Identify which cell holds the provided text, then report its (X, Y) central coordinate. 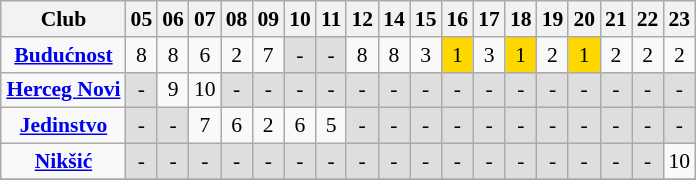
07 (205, 19)
12 (362, 19)
05 (142, 19)
11 (332, 19)
Budućnost (63, 55)
15 (426, 19)
16 (457, 19)
14 (394, 19)
19 (553, 19)
Club (63, 19)
21 (616, 19)
5 (332, 126)
18 (521, 19)
17 (489, 19)
22 (648, 19)
09 (268, 19)
20 (584, 19)
Nikšić (63, 162)
9 (173, 90)
08 (237, 19)
Herceg Novi (63, 90)
06 (173, 19)
23 (679, 19)
Jedinstvo (63, 126)
